For the text-containing cell, return its midpoint in (x, y) coordinate format. 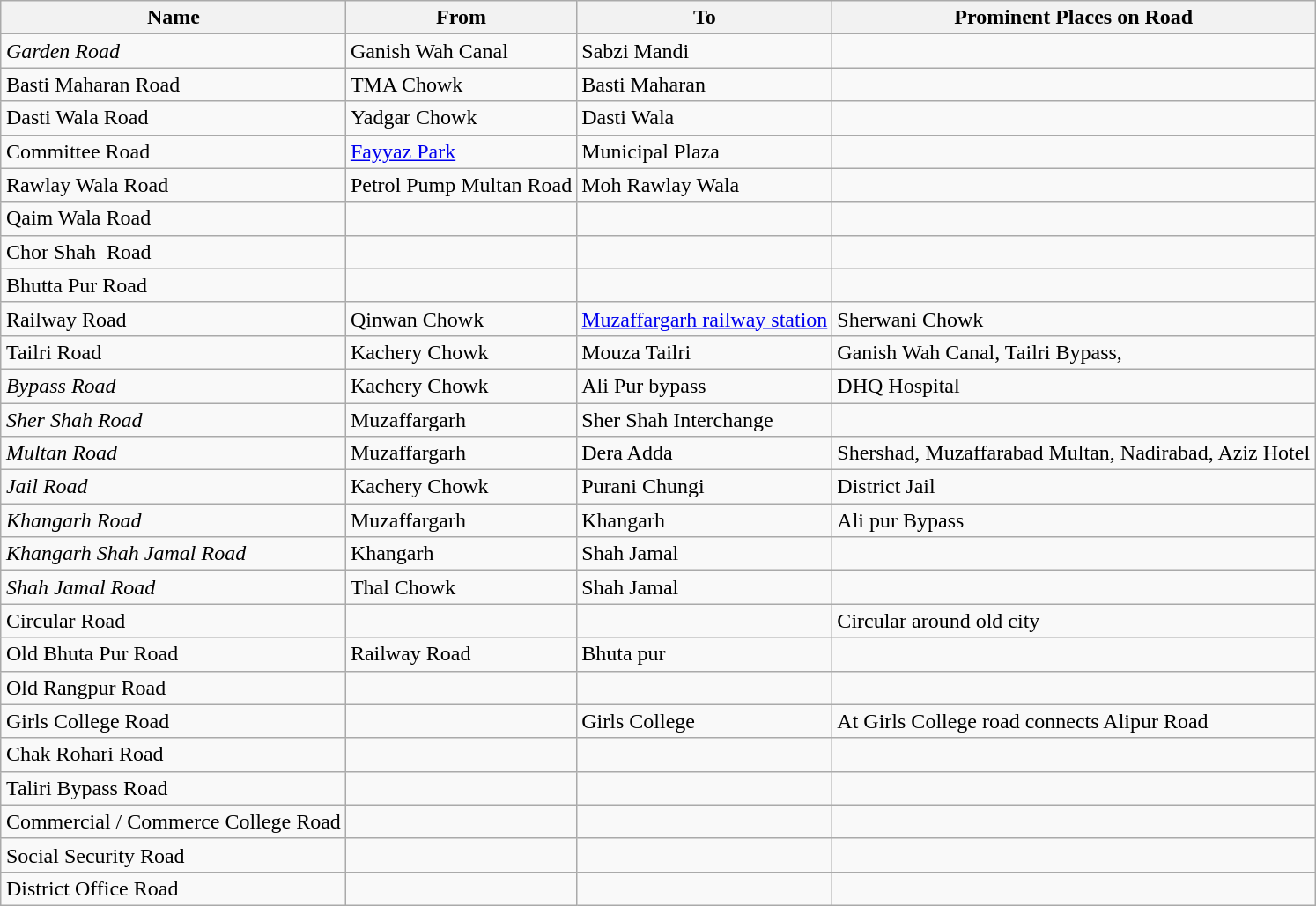
Ali pur Bypass (1074, 520)
Old Bhuta Pur Road (173, 654)
Rawlay Wala Road (173, 185)
Prominent Places on Road (1074, 18)
To (705, 18)
Social Security Road (173, 855)
Committee Road (173, 151)
Muzaffargarh railway station (705, 319)
TMA Chowk (461, 85)
Basti Maharan (705, 85)
Dera Adda (705, 453)
Commercial / Commerce College Road (173, 821)
Sabzi Mandi (705, 51)
Thal Chowk (461, 587)
Shershad, Muzaffarabad Multan, Nadirabad, Aziz Hotel (1074, 453)
Name (173, 18)
Sherwani Chowk (1074, 319)
Purani Chungi (705, 487)
Bhuta pur (705, 654)
Jail Road (173, 487)
Ganish Wah Canal, Tailri Bypass, (1074, 352)
Sher Shah Interchange (705, 420)
Bhutta Pur Road (173, 285)
Girls College (705, 721)
DHQ Hospital (1074, 386)
Chor Shah Road (173, 252)
District Office Road (173, 888)
Sher Shah Road (173, 420)
Shah Jamal Road (173, 587)
Bypass Road (173, 386)
Garden Road (173, 51)
Dasti Wala Road (173, 118)
From (461, 18)
Qaim Wala Road (173, 218)
Circular around old city (1074, 621)
Circular Road (173, 621)
Fayyaz Park (461, 151)
Ali Pur bypass (705, 386)
Ganish Wah Canal (461, 51)
Dasti Wala (705, 118)
Moh Rawlay Wala (705, 185)
Basti Maharan Road (173, 85)
Mouza Tailri (705, 352)
Chak Rohari Road (173, 755)
Petrol Pump Multan Road (461, 185)
Khangarh Shah Jamal Road (173, 554)
Yadgar Chowk (461, 118)
District Jail (1074, 487)
Multan Road (173, 453)
Girls College Road (173, 721)
At Girls College road connects Alipur Road (1074, 721)
Khangarh Road (173, 520)
Qinwan Chowk (461, 319)
Old Rangpur Road (173, 688)
Tailri Road (173, 352)
Taliri Bypass Road (173, 788)
Municipal Plaza (705, 151)
